Provide the [X, Y] coordinate of the cell's center where the given text is located.  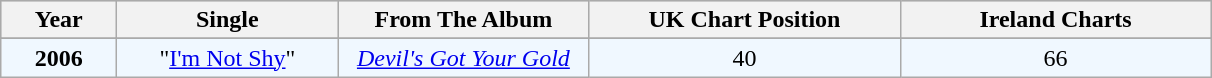
Year [59, 20]
UK Chart Position [744, 20]
2006 [59, 58]
Single [228, 20]
40 [744, 58]
From The Album [464, 20]
Devil's Got Your Gold [464, 58]
66 [1056, 58]
Ireland Charts [1056, 20]
"I'm Not Shy" [228, 58]
